Find where the given text appears and provide that cell's center as [x, y] coordinate. 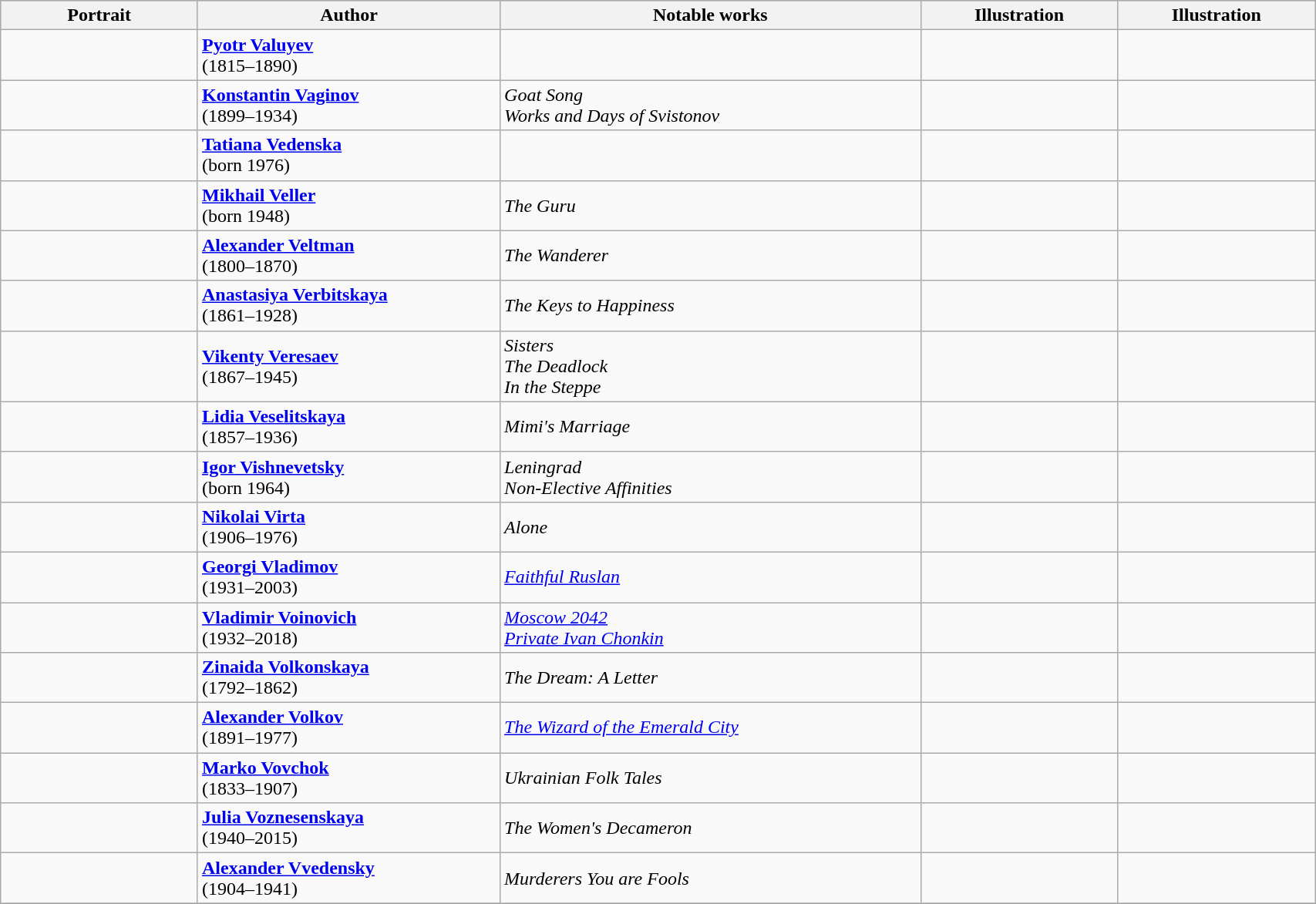
Ukrainian Folk Tales [711, 778]
Notable works [711, 15]
Konstantin Vaginov(1899–1934) [348, 105]
Zinaida Volkonskaya(1792–1862) [348, 678]
Igor Vishnevetsky(born 1964) [348, 476]
The Guru [711, 205]
Murderers You are Fools [711, 879]
Anastasiya Verbitskaya(1861–1928) [348, 305]
Julia Voznesenskaya(1940–2015) [348, 828]
Alexander Veltman(1800–1870) [348, 256]
LeningradNon-Elective Affinities [711, 476]
The Wanderer [711, 256]
Mimi's Marriage [711, 427]
SistersThe DeadlockIn the Steppe [711, 366]
Goat SongWorks and Days of Svistonov [711, 105]
Pyotr Valuyev(1815–1890) [348, 55]
The Dream: A Letter [711, 678]
Mikhail Veller(born 1948) [348, 205]
The Wizard of the Emerald City [711, 728]
Alexander Vvedensky(1904–1941) [348, 879]
Lidia Veselitskaya(1857–1936) [348, 427]
Portrait [99, 15]
Nikolai Virta(1906–1976) [348, 527]
Author [348, 15]
Marko Vovchok(1833–1907) [348, 778]
The Women's Decameron [711, 828]
Faithful Ruslan [711, 576]
Georgi Vladimov(1931–2003) [348, 576]
Moscow 2042Private Ivan Chonkin [711, 627]
Alexander Volkov(1891–1977) [348, 728]
The Keys to Happiness [711, 305]
Alone [711, 527]
Vikenty Veresaev(1867–1945) [348, 366]
Tatiana Vedenska(born 1976) [348, 156]
Vladimir Voinovich(1932–2018) [348, 627]
